Return [x, y] of the center of cell containing provided text 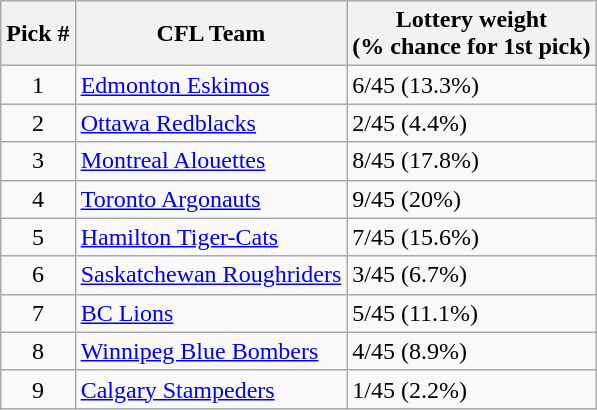
9/45 (20%) [472, 199]
Pick # [38, 34]
7 [38, 313]
3 [38, 161]
9 [38, 389]
Edmonton Eskimos [211, 85]
Toronto Argonauts [211, 199]
2 [38, 123]
6/45 (13.3%) [472, 85]
Calgary Stampeders [211, 389]
8/45 (17.8%) [472, 161]
BC Lions [211, 313]
2/45 (4.4%) [472, 123]
4 [38, 199]
3/45 (6.7%) [472, 275]
8 [38, 351]
CFL Team [211, 34]
1/45 (2.2%) [472, 389]
Montreal Alouettes [211, 161]
Winnipeg Blue Bombers [211, 351]
4/45 (8.9%) [472, 351]
Hamilton Tiger-Cats [211, 237]
1 [38, 85]
7/45 (15.6%) [472, 237]
Ottawa Redblacks [211, 123]
5 [38, 237]
Saskatchewan Roughriders [211, 275]
5/45 (11.1%) [472, 313]
Lottery weight(% chance for 1st pick) [472, 34]
6 [38, 275]
